Scan for the cell matching the given text and deliver its (X, Y) coordinate at center. 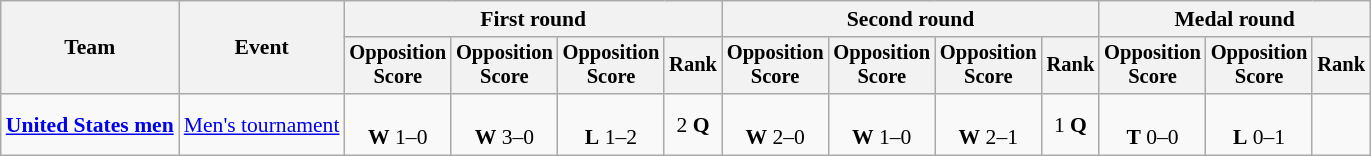
W 2–0 (776, 124)
First round (532, 19)
Second round (910, 19)
Event (262, 48)
Medal round (1234, 19)
L 1–2 (612, 124)
1 Q (1071, 124)
W 3–0 (504, 124)
W 2–1 (988, 124)
L 0–1 (1260, 124)
Men's tournament (262, 124)
Team (90, 48)
United States men (90, 124)
2 Q (693, 124)
T 0–0 (1152, 124)
